Identify which cell holds the provided text, then report its (X, Y) central coordinate. 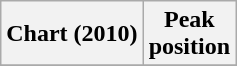
Chart (2010) (72, 34)
Peakposition (189, 34)
